From the cell containing the given text, extract its center point as [x, y] coordinate. 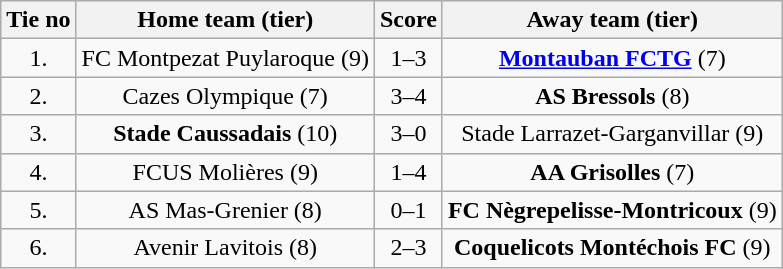
Score [408, 20]
1–3 [408, 58]
Stade Larrazet-Garganvillar (9) [612, 134]
2–3 [408, 248]
Away team (tier) [612, 20]
AS Bressols (8) [612, 96]
Montauban FCTG (7) [612, 58]
0–1 [408, 210]
AA Grisolles (7) [612, 172]
Tie no [38, 20]
FC Nègrepelisse-Montricoux (9) [612, 210]
4. [38, 172]
3–4 [408, 96]
FCUS Molières (9) [225, 172]
3–0 [408, 134]
Coquelicots Montéchois FC (9) [612, 248]
1. [38, 58]
1–4 [408, 172]
6. [38, 248]
2. [38, 96]
5. [38, 210]
Stade Caussadais (10) [225, 134]
Cazes Olympique (7) [225, 96]
AS Mas-Grenier (8) [225, 210]
Avenir Lavitois (8) [225, 248]
FC Montpezat Puylaroque (9) [225, 58]
3. [38, 134]
Home team (tier) [225, 20]
